Extract the [x, y] coordinate from the center of the cell holding the provided text.  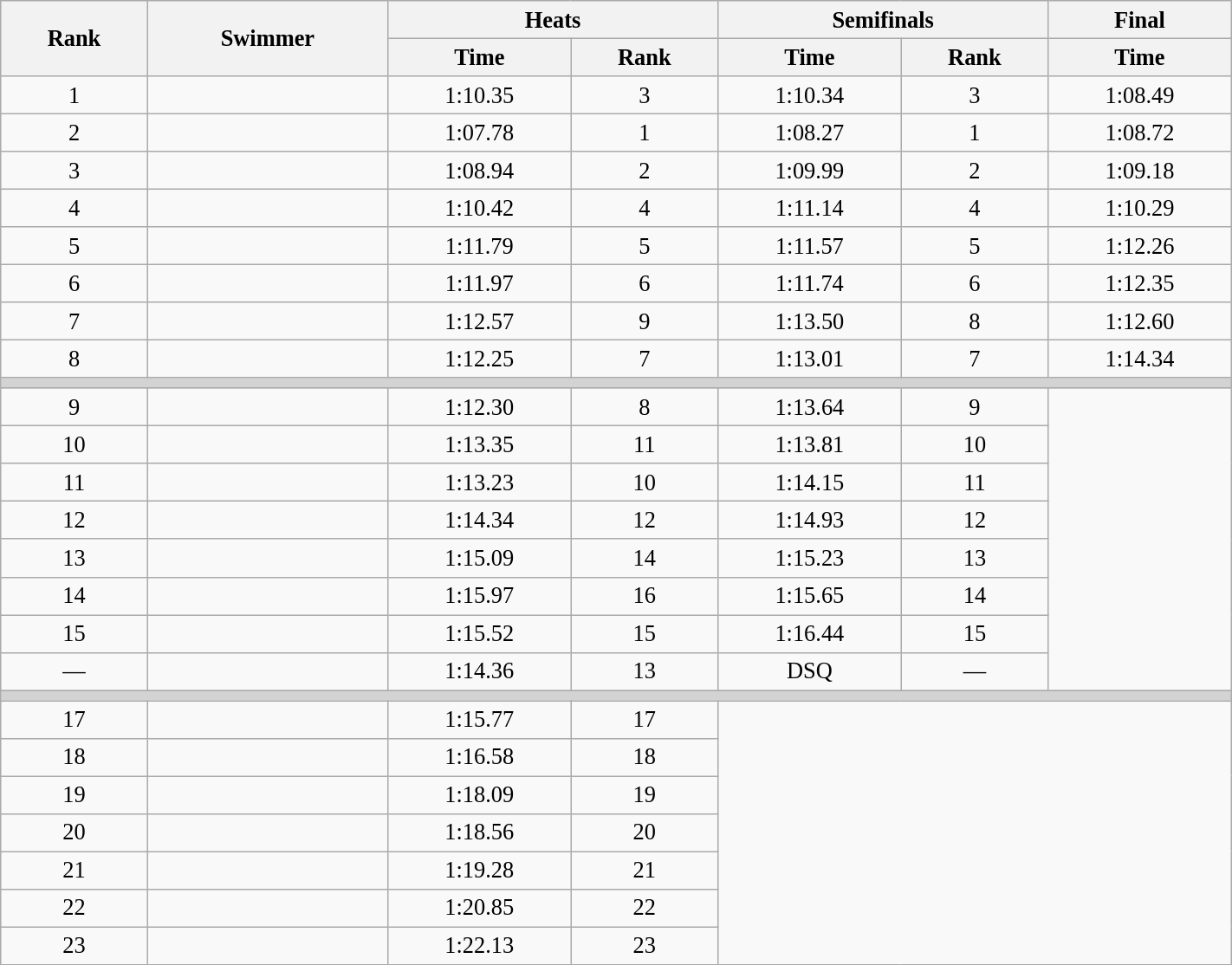
1:08.49 [1140, 94]
1:11.74 [810, 283]
1:07.78 [479, 133]
1:14.15 [810, 482]
DSQ [810, 671]
1:15.65 [810, 596]
1:13.23 [479, 482]
1:15.97 [479, 596]
1:13.35 [479, 444]
1:14.36 [479, 671]
1:12.35 [1140, 283]
1:12.60 [1140, 321]
1:11.97 [479, 283]
1:12.30 [479, 407]
1:10.29 [1140, 208]
1:15.09 [479, 558]
1:18.56 [479, 832]
Final [1140, 19]
1:14.93 [810, 520]
1:12.26 [1140, 246]
Heats [553, 19]
1:12.25 [479, 359]
1:16.44 [810, 633]
1:13.64 [810, 407]
16 [645, 596]
1:15.52 [479, 633]
1:13.50 [810, 321]
1:08.27 [810, 133]
1:13.81 [810, 444]
1:09.99 [810, 171]
1:15.77 [479, 719]
1:11.14 [810, 208]
1:15.23 [810, 558]
Semifinals [884, 19]
Swimmer [267, 38]
1:10.34 [810, 94]
1:11.79 [479, 246]
1:10.42 [479, 208]
1:13.01 [810, 359]
1:22.13 [479, 946]
1:19.28 [479, 870]
1:10.35 [479, 94]
1:20.85 [479, 908]
1:08.94 [479, 171]
1:18.09 [479, 794]
1:12.57 [479, 321]
1:11.57 [810, 246]
1:09.18 [1140, 171]
1:16.58 [479, 757]
1:08.72 [1140, 133]
